Return the (x, y) coordinate for the center point of the cell that contains the specified text.  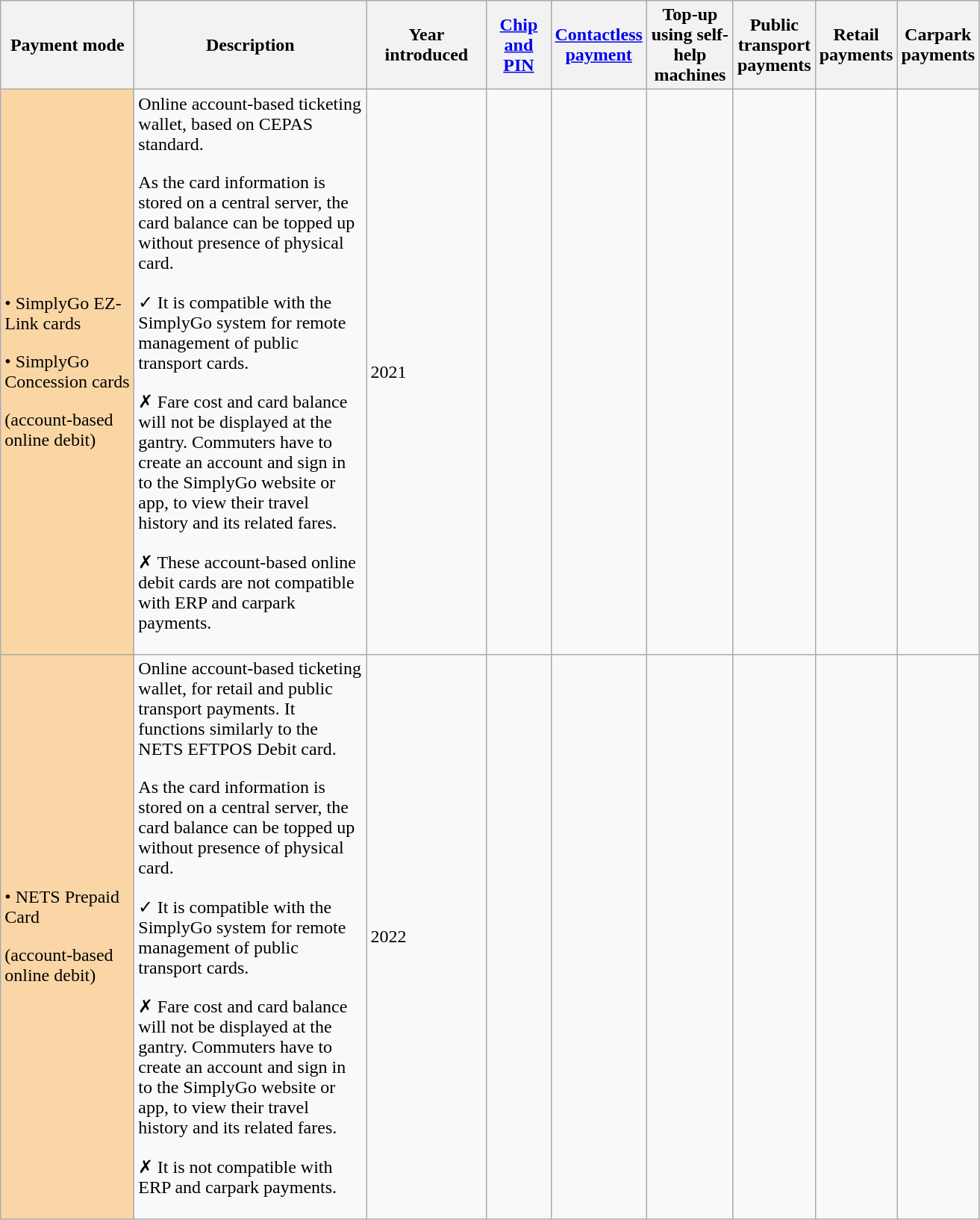
Carpark payments (938, 45)
• NETS Prepaid Card (account-based online debit) (67, 936)
Description (251, 45)
Chip and PIN (519, 45)
Year introduced (427, 45)
Public transport payments (774, 45)
Retail payments (856, 45)
• SimplyGo EZ-Link cards • SimplyGo Concession cards (account-based online debit) (67, 372)
Payment mode (67, 45)
Top-up using self-help machines (690, 45)
2021 (427, 372)
Contactless payment (599, 45)
2022 (427, 936)
